Determine the [x, y] coordinate at the center of the cell enclosing the given text.  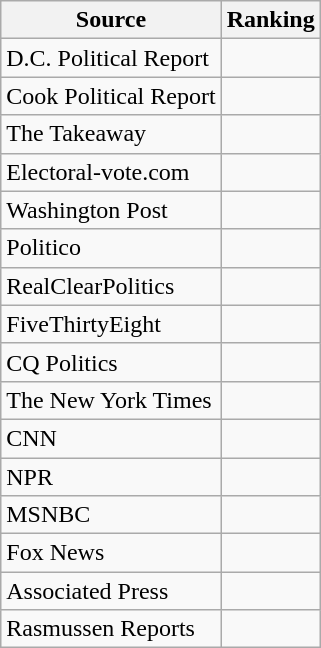
The New York Times [111, 400]
Electoral-vote.com [111, 172]
Rasmussen Reports [111, 629]
Source [111, 20]
Politico [111, 248]
CNN [111, 438]
Cook Political Report [111, 96]
MSNBC [111, 515]
FiveThirtyEight [111, 324]
Associated Press [111, 591]
D.C. Political Report [111, 58]
Fox News [111, 553]
The Takeaway [111, 134]
RealClearPolitics [111, 286]
CQ Politics [111, 362]
Washington Post [111, 210]
NPR [111, 477]
Ranking [270, 20]
